Locate the cell with the specified text and output its (x, y) center coordinate. 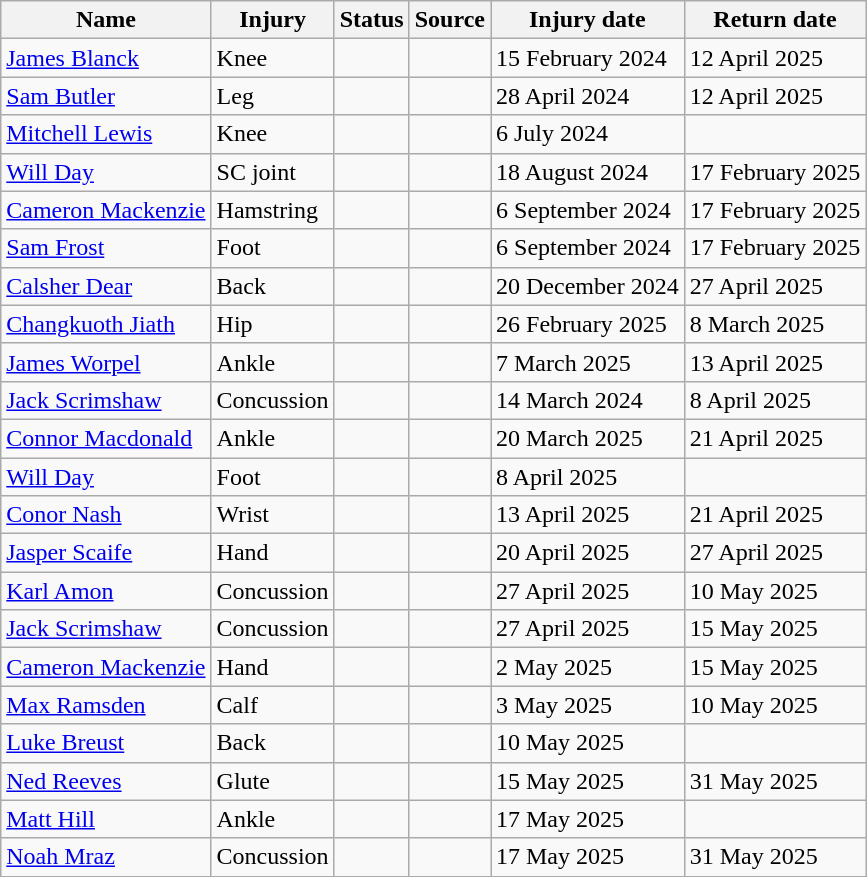
Jasper Scaife (106, 553)
Source (450, 20)
Mitchell Lewis (106, 134)
8 March 2025 (775, 324)
7 March 2025 (587, 362)
3 May 2025 (587, 705)
14 March 2024 (587, 400)
SC joint (272, 172)
28 April 2024 (587, 96)
Hamstring (272, 210)
Changkuoth Jiath (106, 324)
18 August 2024 (587, 172)
Connor Macdonald (106, 438)
Hip (272, 324)
James Blanck (106, 58)
20 April 2025 (587, 553)
Matt Hill (106, 819)
Ned Reeves (106, 781)
Karl Amon (106, 591)
Return date (775, 20)
Calf (272, 705)
Sam Frost (106, 248)
James Worpel (106, 362)
20 December 2024 (587, 286)
26 February 2025 (587, 324)
Injury date (587, 20)
6 July 2024 (587, 134)
Sam Butler (106, 96)
Leg (272, 96)
2 May 2025 (587, 667)
Calsher Dear (106, 286)
Name (106, 20)
20 March 2025 (587, 438)
Max Ramsden (106, 705)
Wrist (272, 515)
Glute (272, 781)
Luke Breust (106, 743)
Conor Nash (106, 515)
15 February 2024 (587, 58)
Injury (272, 20)
Noah Mraz (106, 857)
Status (372, 20)
